Return the (x, y) coordinate for the center point of the cell that contains the specified text.  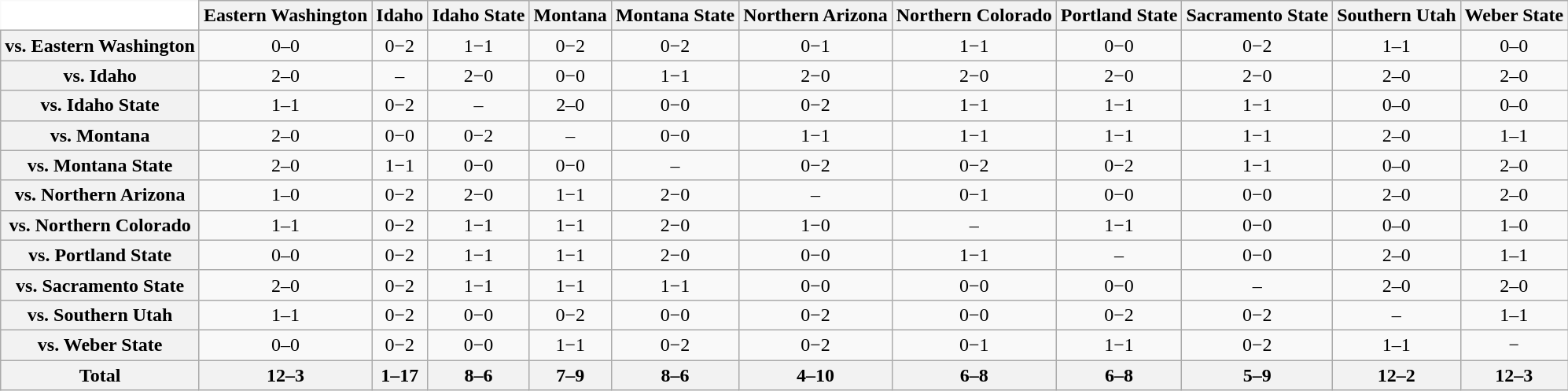
vs. Montana State (101, 165)
12–2 (1397, 375)
Northern Arizona (815, 16)
vs. Northern Arizona (101, 195)
Sacramento State (1257, 16)
Northern Colorado (974, 16)
vs. Idaho State (101, 105)
vs. Weber State (101, 345)
vs. Eastern Washington (101, 46)
vs. Northern Colorado (101, 225)
vs. Montana (101, 135)
vs. Idaho (101, 76)
Idaho State (478, 16)
Southern Utah (1397, 16)
vs. Sacramento State (101, 285)
Montana (570, 16)
5–9 (1257, 375)
Weber State (1515, 16)
Montana State (675, 16)
4–10 (815, 375)
vs. Southern Utah (101, 315)
Eastern Washington (285, 16)
Total (101, 375)
1–17 (399, 375)
7–9 (570, 375)
Portland State (1119, 16)
− (1515, 345)
Idaho (399, 16)
1−0 (815, 225)
vs. Portland State (101, 255)
